Scan for the cell matching the given text and deliver its [X, Y] coordinate at center. 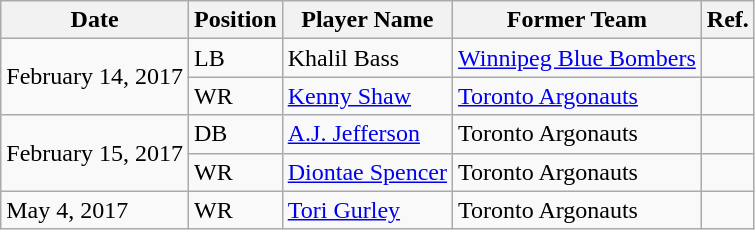
Player Name [367, 20]
February 14, 2017 [95, 77]
Former Team [578, 20]
Date [95, 20]
Winnipeg Blue Bombers [578, 58]
DB [235, 134]
A.J. Jefferson [367, 134]
Diontae Spencer [367, 172]
Ref. [728, 20]
February 15, 2017 [95, 153]
LB [235, 58]
Tori Gurley [367, 210]
Position [235, 20]
Khalil Bass [367, 58]
May 4, 2017 [95, 210]
Kenny Shaw [367, 96]
